Find where the given text appears and provide that cell's center as [x, y] coordinate. 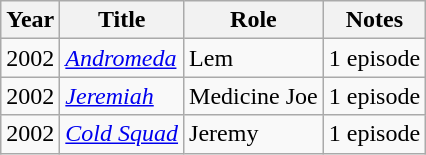
Lem [254, 58]
Jeremiah [122, 96]
Year [30, 20]
Notes [374, 20]
Medicine Joe [254, 96]
Role [254, 20]
Cold Squad [122, 134]
Jeremy [254, 134]
Andromeda [122, 58]
Title [122, 20]
